Return the [X, Y] coordinate for the center point of the cell that contains the specified text.  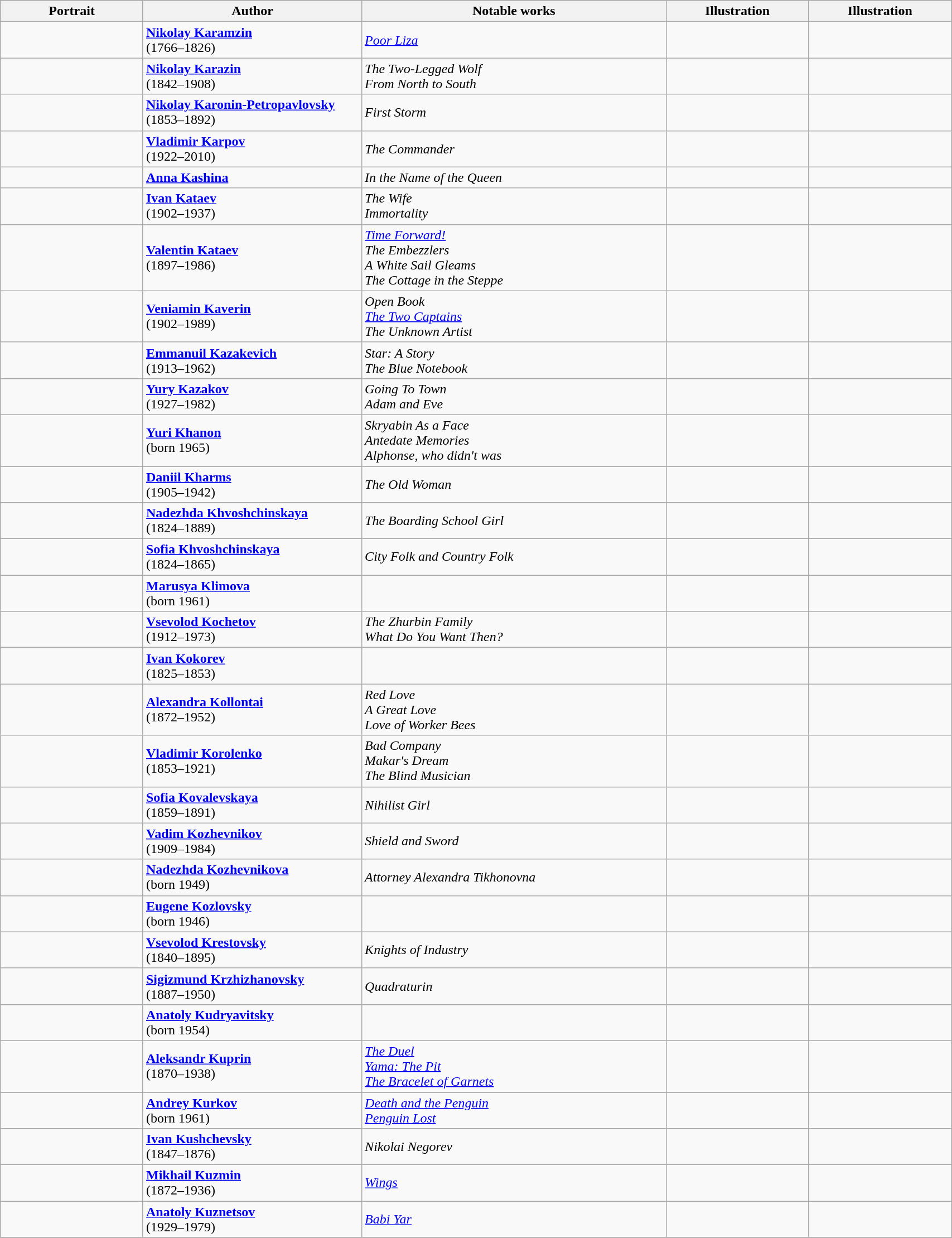
Andrey Kurkov(born 1961) [252, 1110]
Shield and Sword [514, 841]
The Zhurbin FamilyWhat Do You Want Then? [514, 629]
City Folk and Country Folk [514, 557]
Nadezhda Khvoshchinskaya(1824–1889) [252, 521]
Nadezhda Kozhevnikova(born 1949) [252, 877]
Vsevolod Krestovsky(1840–1895) [252, 950]
Ivan Kataev(1902–1937) [252, 206]
Ivan Kushchevsky(1847–1876) [252, 1147]
Alexandra Kollontai(1872–1952) [252, 710]
Valentin Kataev(1897–1986) [252, 258]
Veniamin Kaverin(1902–1989) [252, 316]
Vadim Kozhevnikov(1909–1984) [252, 841]
Portrait [72, 11]
The Old Woman [514, 484]
Knights of Industry [514, 950]
Nikolay Karamzin(1766–1826) [252, 40]
The Boarding School Girl [514, 521]
Attorney Alexandra Tikhonovna [514, 877]
Marusya Klimova(born 1961) [252, 594]
Anatoly Kuznetsov(1929–1979) [252, 1220]
Nikolai Negorev [514, 1147]
Vsevolod Kochetov(1912–1973) [252, 629]
Open BookThe Two CaptainsThe Unknown Artist [514, 316]
Time Forward!The EmbezzlersA White Sail GleamsThe Cottage in the Steppe [514, 258]
The Two-Legged WolfFrom North to South [514, 76]
Wings [514, 1183]
Going To TownAdam and Eve [514, 396]
Red LoveA Great LoveLove of Worker Bees [514, 710]
Star: A StoryThe Blue Notebook [514, 360]
Skryabin As a FaceAntedate MemoriesAlphonse, who didn't was [514, 440]
Eugene Kozlovsky(born 1946) [252, 914]
Vladimir Karpov(1922–2010) [252, 148]
Mikhail Kuzmin (1872–1936) [252, 1183]
The Commander [514, 148]
Daniil Kharms(1905–1942) [252, 484]
Author [252, 11]
Sofia Kovalevskaya(1859–1891) [252, 805]
Sigizmund Krzhizhanovsky(1887–1950) [252, 986]
Death and the PenguinPenguin Lost [514, 1110]
Ivan Kokorev(1825–1853) [252, 666]
Anatoly Kudryavitsky(born 1954) [252, 1022]
Notable works [514, 11]
Bad CompanyMakar's DreamThe Blind Musician [514, 761]
Aleksandr Kuprin(1870–1938) [252, 1066]
Nihilist Girl [514, 805]
Quadraturin [514, 986]
In the Name of the Queen [514, 177]
Babi Yar [514, 1220]
The WifeImmortality [514, 206]
The DuelYama: The PitThe Bracelet of Garnets [514, 1066]
Poor Liza [514, 40]
Yuri Khanon(born 1965) [252, 440]
Anna Kashina [252, 177]
Nikolay Karazin(1842–1908) [252, 76]
Emmanuil Kazakevich(1913–1962) [252, 360]
Yury Kazakov(1927–1982) [252, 396]
Sofia Khvoshchinskaya(1824–1865) [252, 557]
First Storm [514, 113]
Nikolay Karonin-Petropavlovsky(1853–1892) [252, 113]
Vladimir Korolenko(1853–1921) [252, 761]
